Identify which cell holds the provided text, then report its [x, y] central coordinate. 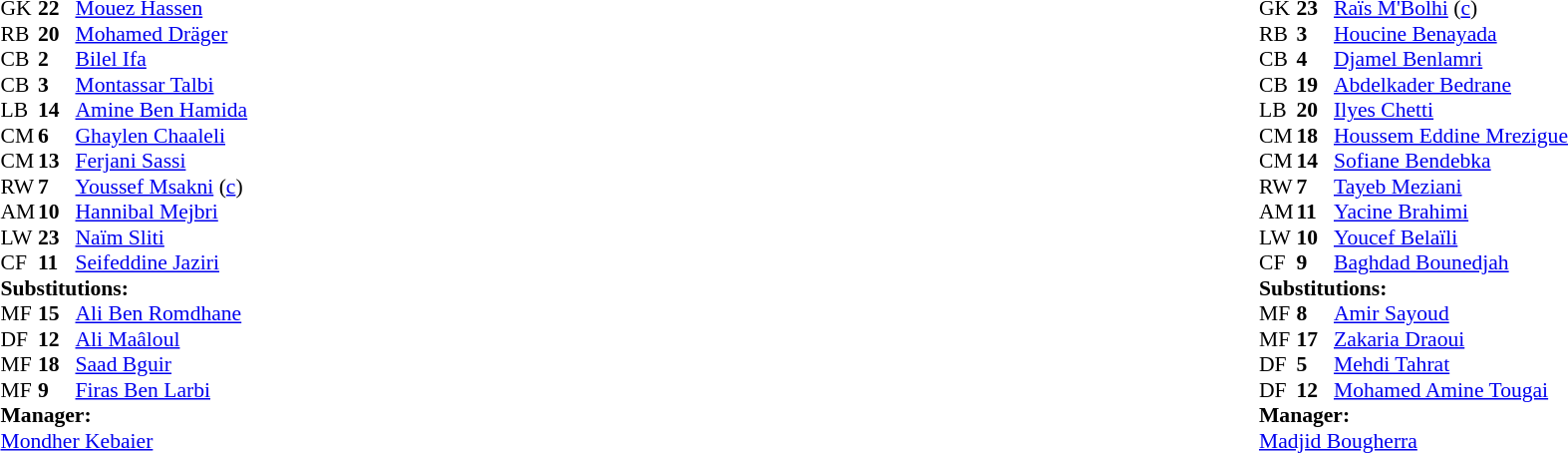
Sofiane Bendebka [1451, 161]
Naïm Sliti [161, 237]
8 [1315, 314]
Mohamed Amine Tougai [1451, 390]
13 [57, 161]
Seifeddine Jaziri [161, 262]
Djamel Benlamri [1451, 59]
Saad Bguir [161, 364]
Hannibal Mejbri [161, 213]
5 [1315, 364]
Youcef Belaïli [1451, 237]
17 [1315, 339]
Abdelkader Bedrane [1451, 85]
15 [57, 314]
Montassar Talbi [161, 85]
Baghdad Bounedjah [1451, 262]
4 [1315, 59]
6 [57, 136]
19 [1315, 85]
Amir Sayoud [1451, 314]
Mohamed Dräger [161, 34]
Youssef Msakni (c) [161, 187]
Ferjani Sassi [161, 161]
2 [57, 59]
Amine Ben Hamida [161, 111]
Ali Ben Romdhane [161, 314]
23 [57, 237]
Ilyes Chetti [1451, 111]
Bilel Ifa [161, 59]
Zakaria Draoui [1451, 339]
Yacine Brahimi [1451, 213]
Mehdi Tahrat [1451, 364]
Ali Maâloul [161, 339]
Houssem Eddine Mrezigue [1451, 136]
Firas Ben Larbi [161, 390]
Ghaylen Chaaleli [161, 136]
Tayeb Meziani [1451, 187]
Houcine Benayada [1451, 34]
